Provide the (X, Y) coordinate of the cell's center where the given text is located.  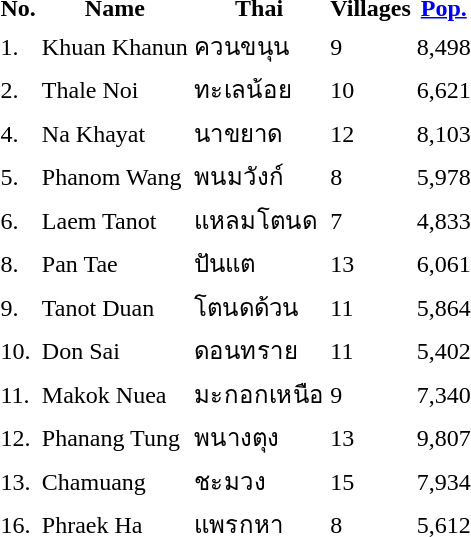
ดอนทราย (259, 350)
ควนขนุน (259, 46)
Phanang Tung (114, 438)
แหลมโตนด (259, 220)
Khuan Khanun (114, 46)
Don Sai (114, 350)
Phanom Wang (114, 176)
Na Khayat (114, 133)
15 (370, 481)
Pan Tae (114, 264)
พนางตุง (259, 438)
มะกอกเหนือ (259, 394)
7 (370, 220)
Makok Nuea (114, 394)
โตนดด้วน (259, 307)
ชะมวง (259, 481)
นาขยาด (259, 133)
พนมวังก์ (259, 176)
10 (370, 90)
12 (370, 133)
ปันแต (259, 264)
Tanot Duan (114, 307)
ทะเลน้อย (259, 90)
8 (370, 176)
Thale Noi (114, 90)
Chamuang (114, 481)
Laem Tanot (114, 220)
